Pinpoint the cell where the given text exists, returning its (x, y) midpoint coordinate. 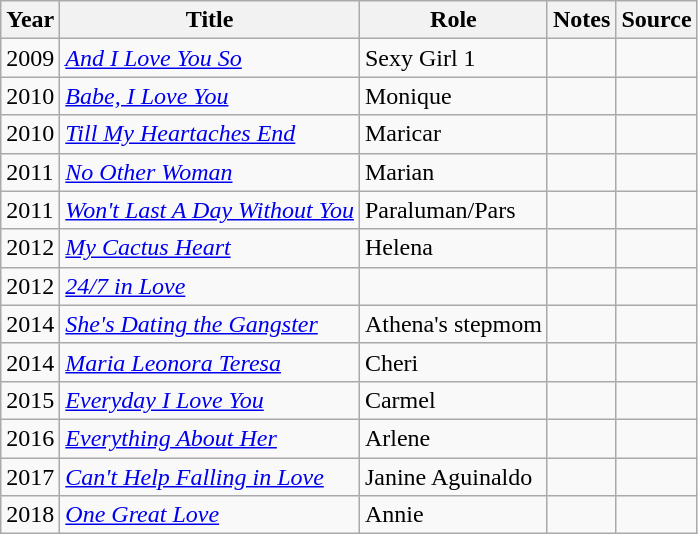
Title (210, 20)
Everything About Her (210, 438)
She's Dating the Gangster (210, 324)
Sexy Girl 1 (453, 58)
Source (656, 20)
2015 (30, 400)
My Cactus Heart (210, 248)
Maricar (453, 134)
Won't Last A Day Without You (210, 210)
2016 (30, 438)
One Great Love (210, 515)
Athena's stepmom (453, 324)
Year (30, 20)
Monique (453, 96)
Annie (453, 515)
Marian (453, 172)
Carmel (453, 400)
And I Love You So (210, 58)
2018 (30, 515)
No Other Woman (210, 172)
Janine Aguinaldo (453, 477)
Maria Leonora Teresa (210, 362)
Role (453, 20)
Notes (581, 20)
Everyday I Love You (210, 400)
2017 (30, 477)
24/7 in Love (210, 286)
Paraluman/Pars (453, 210)
Babe, I Love You (210, 96)
2009 (30, 58)
Till My Heartaches End (210, 134)
Cheri (453, 362)
Can't Help Falling in Love (210, 477)
Arlene (453, 438)
Helena (453, 248)
